Identify which cell holds the provided text, then report its (x, y) central coordinate. 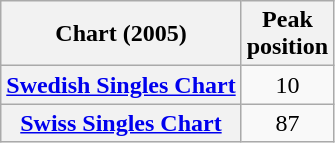
Peakposition (287, 34)
Swedish Singles Chart (121, 85)
10 (287, 85)
Chart (2005) (121, 34)
87 (287, 123)
Swiss Singles Chart (121, 123)
